Provide the (x, y) coordinate of the cell's center where the given text is located.  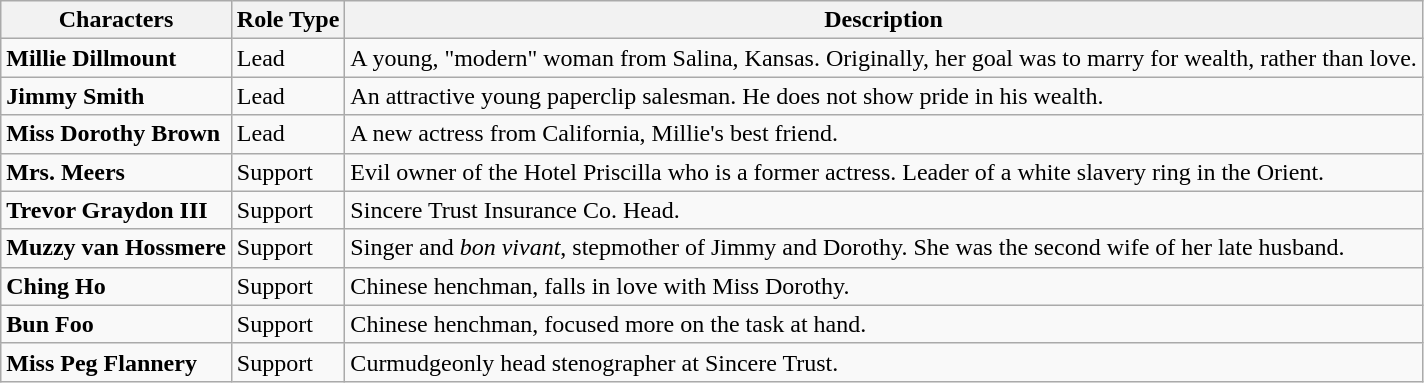
Trevor Graydon III (116, 210)
Chinese henchman, falls in love with Miss Dorothy. (884, 286)
Evil owner of the Hotel Priscilla who is a former actress. Leader of a white slavery ring in the Orient. (884, 172)
A new actress from California, Millie's best friend. (884, 134)
Sincere Trust Insurance Co. Head. (884, 210)
Bun Foo (116, 324)
Role Type (288, 20)
Mrs. Meers (116, 172)
Miss Dorothy Brown (116, 134)
An attractive young paperclip salesman. He does not show pride in his wealth. (884, 96)
Curmudgeonly head stenographer at Sincere Trust. (884, 362)
Millie Dillmount (116, 58)
Miss Peg Flannery (116, 362)
Jimmy Smith (116, 96)
Description (884, 20)
Muzzy van Hossmere (116, 248)
Characters (116, 20)
Chinese henchman, focused more on the task at hand. (884, 324)
Singer and bon vivant, stepmother of Jimmy and Dorothy. She was the second wife of her late husband. (884, 248)
A young, "modern" woman from Salina, Kansas. Originally, her goal was to marry for wealth, rather than love. (884, 58)
Ching Ho (116, 286)
